Pinpoint the cell where the given text exists, returning its (X, Y) midpoint coordinate. 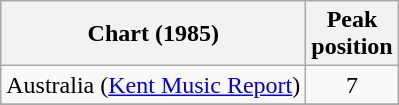
Peakposition (352, 34)
Chart (1985) (154, 34)
Australia (Kent Music Report) (154, 85)
7 (352, 85)
